Identify which cell holds the provided text, then report its [x, y] central coordinate. 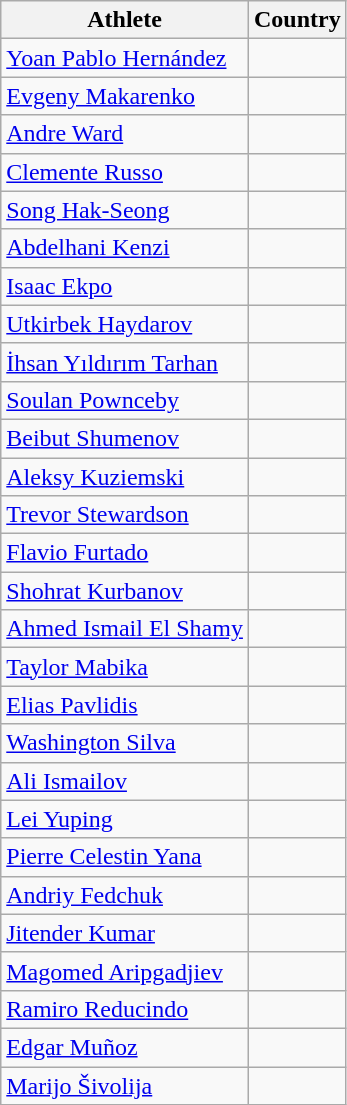
Yoan Pablo Hernández [125, 58]
İhsan Yıldırım Tarhan [125, 362]
Country [297, 20]
Shohrat Kurbanov [125, 591]
Edgar Muñoz [125, 1047]
Ali Ismailov [125, 781]
Ramiro Reducindo [125, 1009]
Flavio Furtado [125, 553]
Pierre Celestin Yana [125, 857]
Isaac Ekpo [125, 286]
Utkirbek Haydarov [125, 324]
Evgeny Makarenko [125, 96]
Washington Silva [125, 743]
Athlete [125, 20]
Marijo Šivolija [125, 1085]
Clemente Russo [125, 172]
Andriy Fedchuk [125, 895]
Beibut Shumenov [125, 438]
Trevor Stewardson [125, 515]
Aleksy Kuziemski [125, 477]
Magomed Aripgadjiev [125, 971]
Ahmed Ismail El Shamy [125, 629]
Abdelhani Kenzi [125, 248]
Elias Pavlidis [125, 705]
Soulan Pownceby [125, 400]
Taylor Mabika [125, 667]
Song Hak-Seong [125, 210]
Lei Yuping [125, 819]
Andre Ward [125, 134]
Jitender Kumar [125, 933]
